Search for the cell housing the specified text and yield its (x, y) center coordinate. 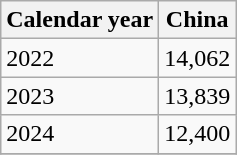
13,839 (198, 96)
12,400 (198, 134)
2024 (80, 134)
China (198, 20)
14,062 (198, 58)
2023 (80, 96)
Calendar year (80, 20)
2022 (80, 58)
